Return the [x, y] coordinate for the center point of the cell that contains the specified text.  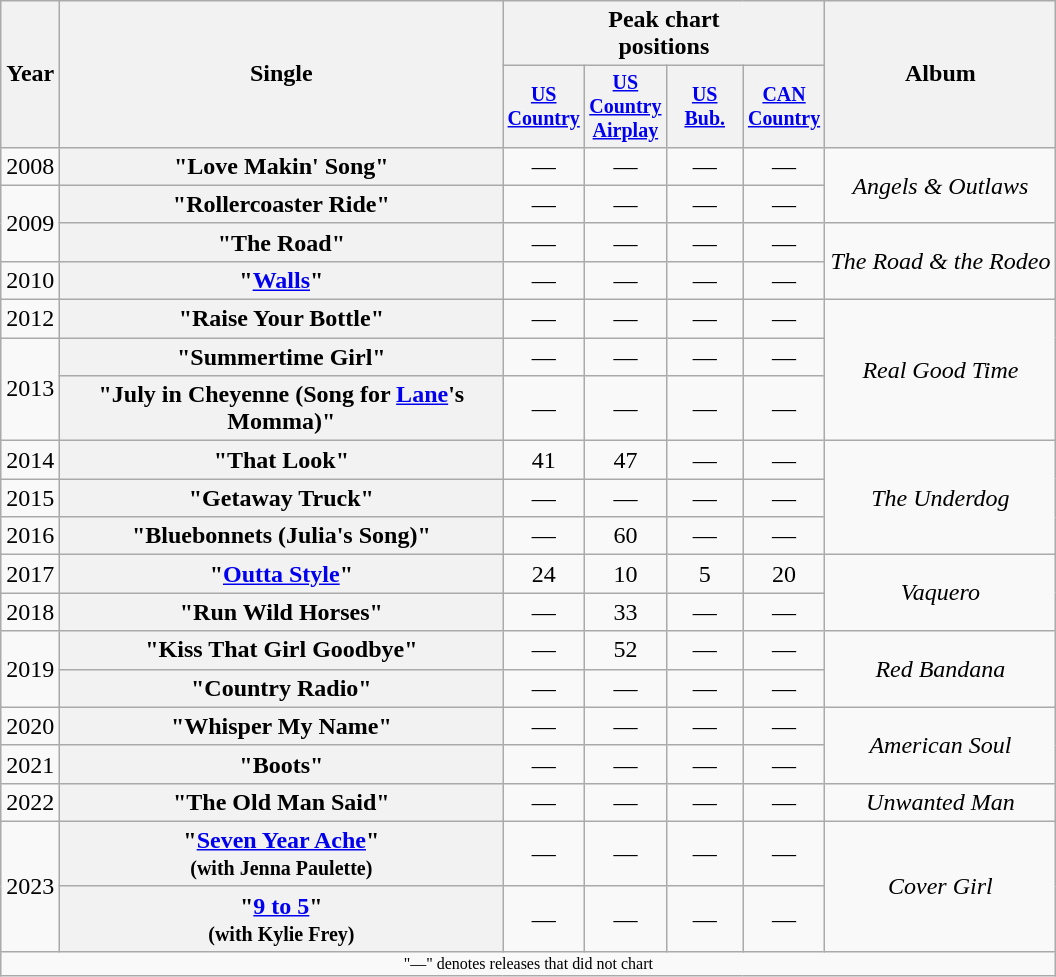
"Walls" [282, 280]
"—" denotes releases that did not chart [528, 963]
Vaquero [940, 593]
Single [282, 74]
2015 [30, 498]
52 [626, 650]
"Seven Year Ache"(with Jenna Paulette) [282, 854]
2023 [30, 886]
"Outta Style" [282, 574]
2020 [30, 726]
20 [784, 574]
2013 [30, 390]
2014 [30, 460]
US Country Airplay [626, 106]
2016 [30, 536]
2010 [30, 280]
"9 to 5"(with Kylie Frey) [282, 918]
US Country [544, 106]
Angels & Outlaws [940, 185]
"That Look" [282, 460]
Cover Girl [940, 886]
"Summertime Girl" [282, 357]
60 [626, 536]
5 [704, 574]
2017 [30, 574]
"The Road" [282, 242]
CAN Country [784, 106]
"Love Makin' Song" [282, 166]
Red Bandana [940, 669]
Album [940, 74]
"Bluebonnets (Julia's Song)" [282, 536]
"Getaway Truck" [282, 498]
2022 [30, 802]
33 [626, 612]
USBub. [704, 106]
The Underdog [940, 498]
"July in Cheyenne (Song for Lane's Momma)" [282, 408]
2008 [30, 166]
2019 [30, 669]
"The Old Man Said" [282, 802]
10 [626, 574]
Unwanted Man [940, 802]
2012 [30, 319]
47 [626, 460]
"Country Radio" [282, 688]
41 [544, 460]
"Raise Your Bottle" [282, 319]
2018 [30, 612]
The Road & the Rodeo [940, 261]
24 [544, 574]
2021 [30, 764]
Peak chartpositions [664, 34]
"Whisper My Name" [282, 726]
"Kiss That Girl Goodbye" [282, 650]
Year [30, 74]
American Soul [940, 745]
Real Good Time [940, 370]
2009 [30, 223]
"Boots" [282, 764]
"Rollercoaster Ride" [282, 204]
"Run Wild Horses" [282, 612]
